Pinpoint the cell where the given text exists, returning its (X, Y) midpoint coordinate. 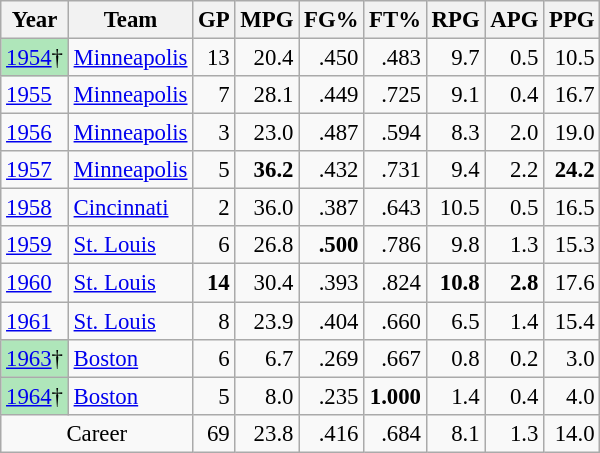
Year (35, 20)
19.0 (572, 133)
.387 (332, 208)
1956 (35, 133)
36.2 (267, 170)
26.8 (267, 245)
.416 (332, 433)
Team (130, 20)
10.8 (456, 283)
14 (214, 283)
.667 (396, 358)
9.1 (456, 95)
.449 (332, 95)
69 (214, 433)
.235 (332, 396)
6.5 (456, 321)
36.0 (267, 208)
13 (214, 58)
2 (214, 208)
.487 (332, 133)
1964† (35, 396)
9.4 (456, 170)
.731 (396, 170)
1963† (35, 358)
1959 (35, 245)
23.8 (267, 433)
1961 (35, 321)
GP (214, 20)
0.2 (514, 358)
0.8 (456, 358)
1957 (35, 170)
23.0 (267, 133)
3 (214, 133)
30.4 (267, 283)
8.3 (456, 133)
1954† (35, 58)
Career (97, 433)
2.0 (514, 133)
.594 (396, 133)
MPG (267, 20)
.500 (332, 245)
17.6 (572, 283)
.432 (332, 170)
.660 (396, 321)
1960 (35, 283)
1.000 (396, 396)
.393 (332, 283)
2.8 (514, 283)
16.5 (572, 208)
FG% (332, 20)
.404 (332, 321)
8.1 (456, 433)
23.9 (267, 321)
15.4 (572, 321)
.786 (396, 245)
APG (514, 20)
4.0 (572, 396)
PPG (572, 20)
28.1 (267, 95)
RPG (456, 20)
.725 (396, 95)
FT% (396, 20)
.483 (396, 58)
Cincinnati (130, 208)
1958 (35, 208)
8.0 (267, 396)
14.0 (572, 433)
3.0 (572, 358)
.684 (396, 433)
.450 (332, 58)
15.3 (572, 245)
16.7 (572, 95)
.824 (396, 283)
24.2 (572, 170)
6.7 (267, 358)
20.4 (267, 58)
7 (214, 95)
9.7 (456, 58)
.269 (332, 358)
2.2 (514, 170)
8 (214, 321)
9.8 (456, 245)
1955 (35, 95)
.643 (396, 208)
